For the text-containing cell, return its midpoint in (X, Y) coordinate format. 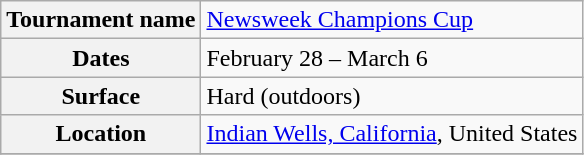
Dates (101, 58)
February 28 – March 6 (392, 58)
Location (101, 134)
Hard (outdoors) (392, 96)
Newsweek Champions Cup (392, 20)
Tournament name (101, 20)
Indian Wells, California, United States (392, 134)
Surface (101, 96)
